From the cell containing the given text, extract its center point as [x, y] coordinate. 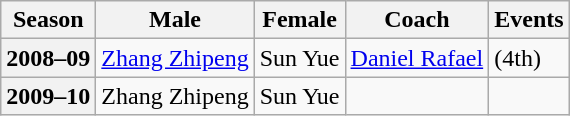
Male [175, 20]
2009–10 [48, 96]
Events [529, 20]
Season [48, 20]
Female [300, 20]
(4th) [529, 58]
2008–09 [48, 58]
Coach [417, 20]
Daniel Rafael [417, 58]
